Return [X, Y] of the center of cell containing provided text 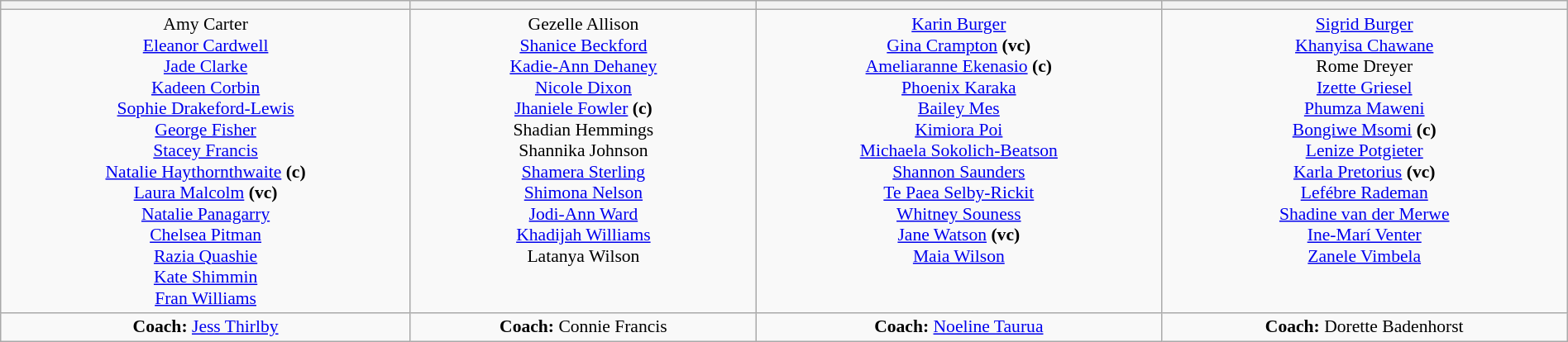
Coach: Noeline Taurua [958, 327]
Coach: Jess Thirlby [206, 327]
Coach: Connie Francis [583, 327]
Coach: Dorette Badenhorst [1365, 327]
